Locate the cell with the specified text and output its [x, y] center coordinate. 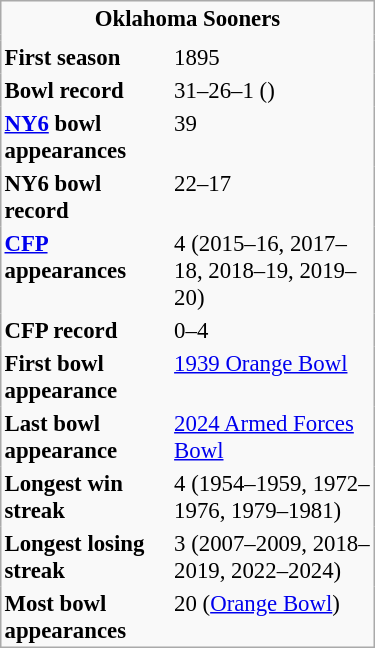
Longest win streak [86, 496]
First bowl appearance [86, 376]
20 (Orange Bowl) [272, 616]
4 (2015–16, 2017–18, 2018–19, 2019–20) [272, 270]
39 [272, 136]
CFP record [86, 330]
NY6 bowl record [86, 196]
31–26–1 () [272, 90]
1939 Orange Bowl [272, 376]
NY6 bowl appearances [86, 136]
4 (1954–1959, 1972–1976, 1979–1981) [272, 496]
First season [86, 56]
CFP appearances [86, 270]
3 (2007–2009, 2018–2019, 2022–2024) [272, 556]
2024 Armed Forces Bowl [272, 436]
0–4 [272, 330]
22–17 [272, 196]
Most bowl appearances [86, 616]
Oklahoma Sooners [188, 18]
Longest losing streak [86, 556]
Last bowl appearance [86, 436]
Bowl record [86, 90]
1895 [272, 56]
